Scan for the cell matching the given text and deliver its (x, y) coordinate at center. 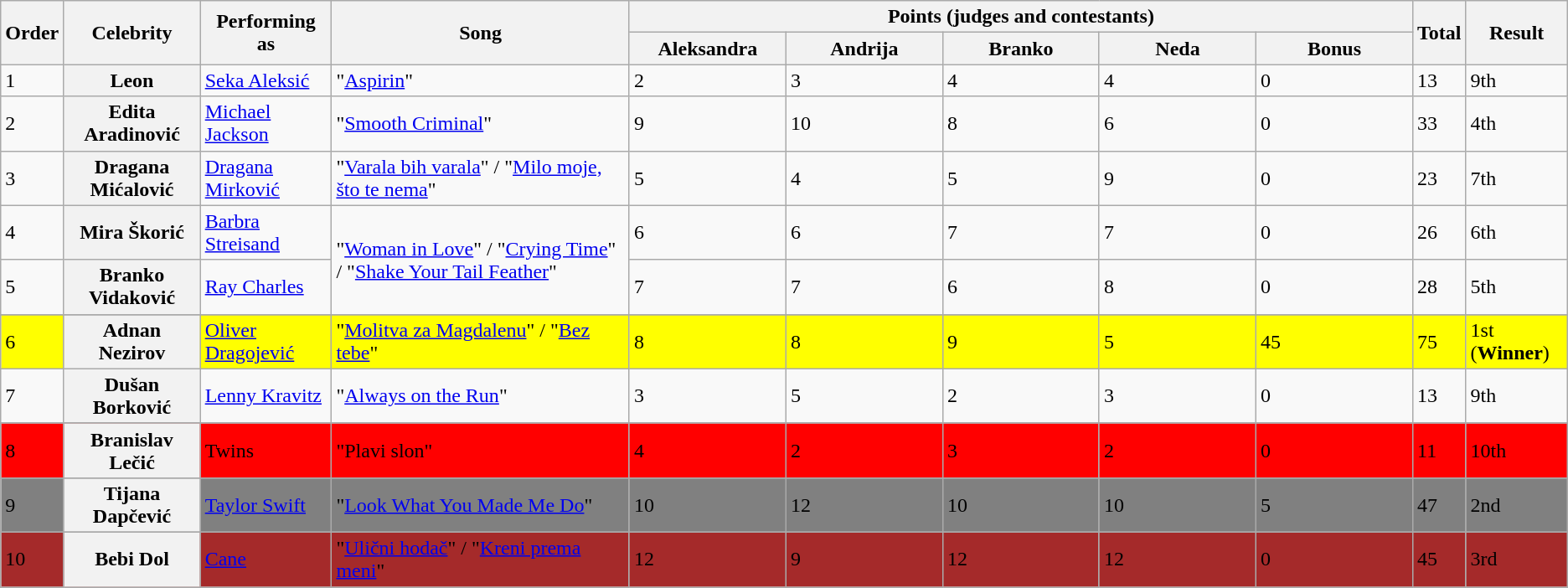
"Woman in Love" / "Crying Time" / "Shake Your Tail Feather" (481, 260)
Oliver Dragojević (266, 342)
Dušan Borković (132, 395)
Edita Aradinović (132, 124)
Song (481, 33)
Seka Aleksić (266, 80)
10th (1516, 451)
Leon (132, 80)
Ray Charles (266, 286)
Branislav Lečić (132, 451)
"Aspirin" (481, 80)
Order (32, 33)
"Varala bih varala" / "Milo moje, što te nema" (481, 178)
Taylor Swift (266, 504)
5th (1516, 286)
6th (1516, 233)
"Always on the Run" (481, 395)
Celebrity (132, 33)
11 (1440, 451)
Tijana Dapčević (132, 504)
75 (1440, 342)
Aleksandra (707, 49)
Dragana Mićalović (132, 178)
Barbra Streisand (266, 233)
Twins (266, 451)
1st (Winner) (1516, 342)
Cane (266, 560)
1 (32, 80)
Branko (1020, 49)
Andrija (864, 49)
"Plavi slon" (481, 451)
26 (1440, 233)
2nd (1516, 504)
Dragana Mirković (266, 178)
Neda (1178, 49)
Total (1440, 33)
Branko Vidaković (132, 286)
28 (1440, 286)
33 (1440, 124)
Bebi Dol (132, 560)
Lenny Kravitz (266, 395)
Bonus (1333, 49)
4th (1516, 124)
Mira Škorić (132, 233)
"Ulični hodač" / "Kreni prema meni" (481, 560)
Performing as (266, 33)
"Smooth Criminal" (481, 124)
"Look What You Made Me Do" (481, 504)
47 (1440, 504)
Points (judges and contestants) (1020, 17)
"Molitva za Magdalenu" / "Bez tebe" (481, 342)
Result (1516, 33)
3rd (1516, 560)
23 (1440, 178)
Adnan Nezirov (132, 342)
7th (1516, 178)
Michael Jackson (266, 124)
